Determine the (X, Y) coordinate at the center of the cell enclosing the given text.  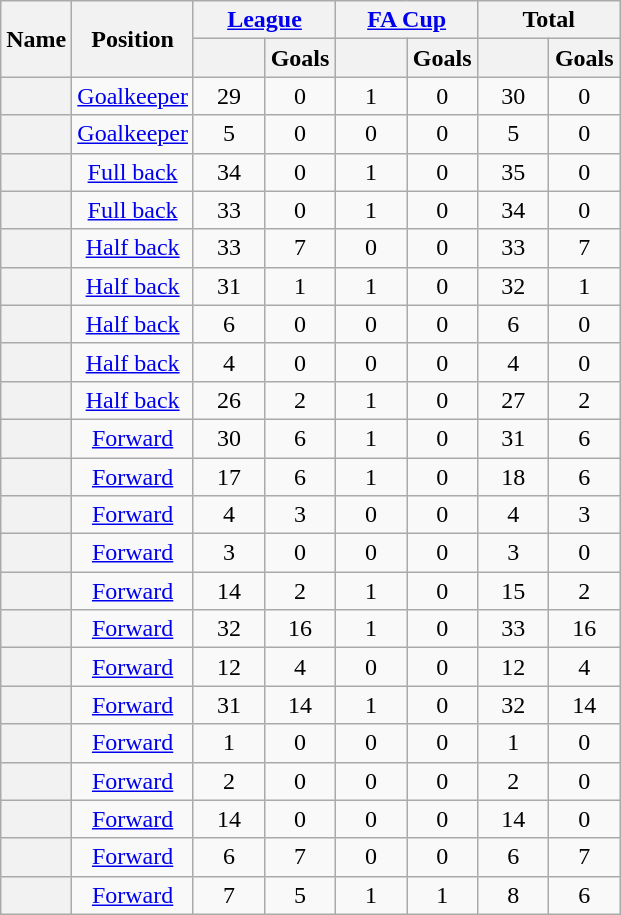
17 (228, 477)
FA Cup (407, 20)
8 (514, 895)
Name (36, 39)
League (264, 20)
18 (514, 477)
Total (549, 20)
Position (133, 39)
27 (514, 400)
35 (514, 172)
26 (228, 400)
29 (228, 96)
15 (514, 591)
